Identify which cell holds the provided text, then report its [x, y] central coordinate. 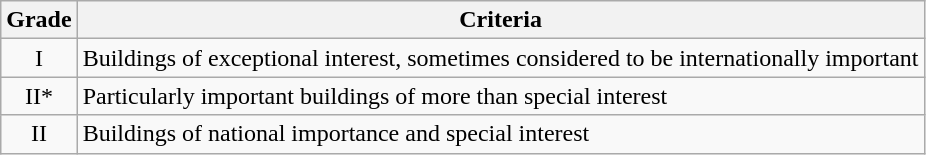
I [39, 58]
Particularly important buildings of more than special interest [500, 96]
Criteria [500, 20]
II* [39, 96]
Buildings of national importance and special interest [500, 134]
Buildings of exceptional interest, sometimes considered to be internationally important [500, 58]
Grade [39, 20]
II [39, 134]
